From the cell containing the given text, extract its center point as [x, y] coordinate. 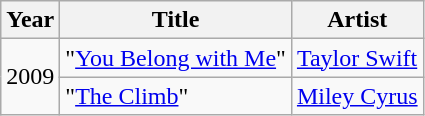
Taylor Swift [357, 58]
Title [176, 20]
2009 [30, 77]
Year [30, 20]
"The Climb" [176, 96]
Miley Cyrus [357, 96]
Artist [357, 20]
"You Belong with Me" [176, 58]
